Capture the cell that displays the provided text and extract its [x, y] central coordinate. 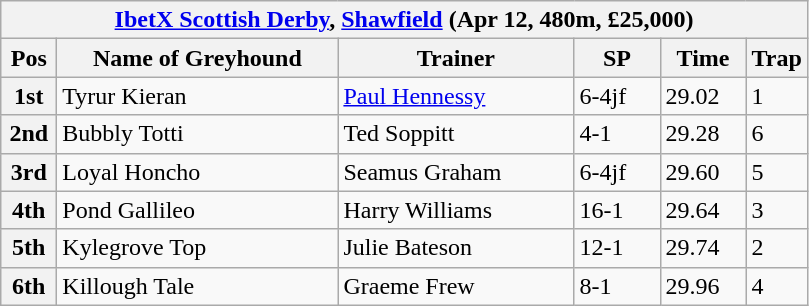
Graeme Frew [456, 286]
4-1 [617, 134]
29.96 [703, 286]
2 [776, 248]
Harry Williams [456, 210]
Julie Bateson [456, 248]
Killough Tale [198, 286]
IbetX Scottish Derby, Shawfield (Apr 12, 480m, £25,000) [404, 20]
Bubbly Totti [198, 134]
Kylegrove Top [198, 248]
Ted Soppitt [456, 134]
1 [776, 96]
29.74 [703, 248]
Trainer [456, 58]
5 [776, 172]
29.60 [703, 172]
4th [29, 210]
SP [617, 58]
Seamus Graham [456, 172]
Pond Gallileo [198, 210]
Name of Greyhound [198, 58]
29.64 [703, 210]
Trap [776, 58]
1st [29, 96]
3rd [29, 172]
Time [703, 58]
29.28 [703, 134]
Loyal Honcho [198, 172]
Tyrur Kieran [198, 96]
2nd [29, 134]
6 [776, 134]
Paul Hennessy [456, 96]
Pos [29, 58]
5th [29, 248]
29.02 [703, 96]
4 [776, 286]
8-1 [617, 286]
6th [29, 286]
12-1 [617, 248]
3 [776, 210]
16-1 [617, 210]
